Provide the (x, y) coordinate of the cell's center where the given text is located.  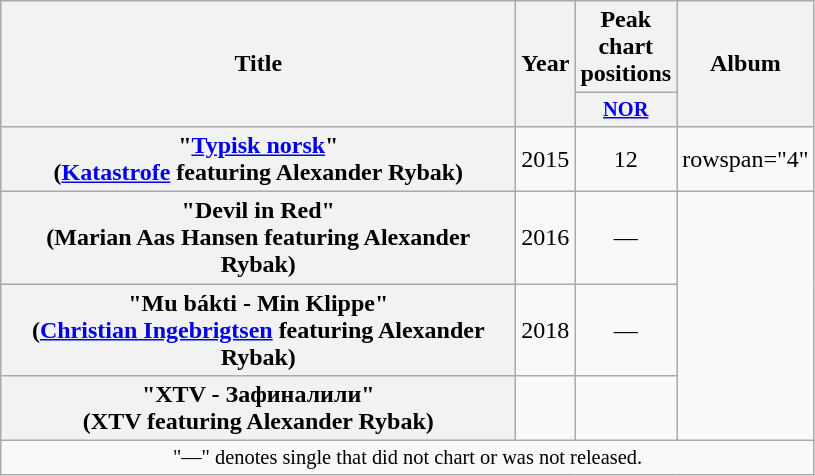
"Devil in Red"(Marian Aas Hansen featuring Alexander Rybak) (258, 238)
Peak chart positions (626, 47)
2018 (546, 330)
2015 (546, 158)
"XTV - Зафиналили" (XTV featuring Alexander Rybak) (258, 408)
2016 (546, 238)
Album (746, 64)
"Mu bákti - Min Klippe"(Christian Ingebrigtsen featuring Alexander Rybak) (258, 330)
12 (626, 158)
rowspan="4" (746, 158)
"—" denotes single that did not chart or was not released. (408, 458)
NOR (626, 110)
Title (258, 64)
"Typisk norsk"(Katastrofe featuring Alexander Rybak) (258, 158)
Year (546, 64)
